Detect which cell encompasses the target text, then output its [x, y] center coordinate. 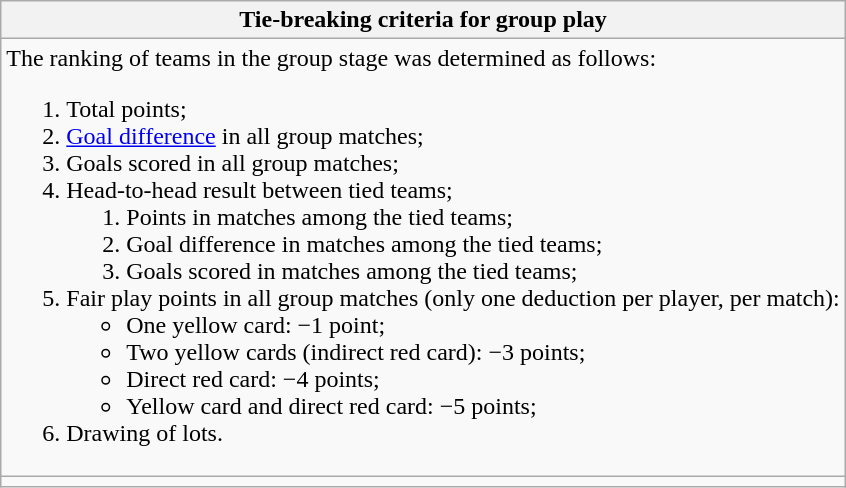
Tie-breaking criteria for group play [424, 20]
